Return [x, y] of the center of cell containing provided text 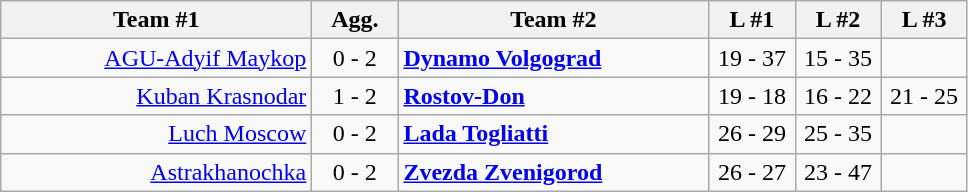
Dynamo Volgograd [554, 58]
L #1 [752, 20]
21 - 25 [924, 96]
Zvezda Zvenigorod [554, 172]
Lada Togliatti [554, 134]
Team #1 [156, 20]
L #2 [838, 20]
Rostov-Don [554, 96]
L #3 [924, 20]
Kuban Krasnodar [156, 96]
19 - 18 [752, 96]
23 - 47 [838, 172]
AGU-Adyif Maykop [156, 58]
15 - 35 [838, 58]
Team #2 [554, 20]
Astrakhanochka [156, 172]
Luch Moscow [156, 134]
25 - 35 [838, 134]
26 - 29 [752, 134]
1 - 2 [355, 96]
Agg. [355, 20]
26 - 27 [752, 172]
16 - 22 [838, 96]
19 - 37 [752, 58]
